Return [X, Y] of the center of cell containing provided text 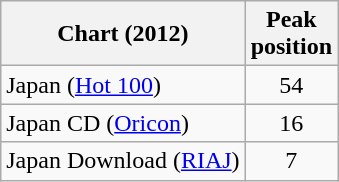
54 [291, 85]
Chart (2012) [123, 34]
Japan CD (Oricon) [123, 123]
Japan Download (RIAJ) [123, 161]
16 [291, 123]
7 [291, 161]
Peakposition [291, 34]
Japan (Hot 100) [123, 85]
